Output the [x, y] coordinate of the center of the cell containing the given text.  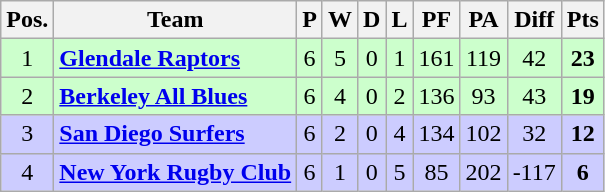
202 [484, 172]
23 [582, 58]
102 [484, 134]
42 [534, 58]
12 [582, 134]
161 [436, 58]
43 [534, 96]
19 [582, 96]
Pos. [28, 20]
Team [176, 20]
PF [436, 20]
119 [484, 58]
L [400, 20]
85 [436, 172]
New York Rugby Club [176, 172]
San Diego Surfers [176, 134]
93 [484, 96]
W [340, 20]
32 [534, 134]
-117 [534, 172]
PA [484, 20]
Diff [534, 20]
D [371, 20]
136 [436, 96]
3 [28, 134]
Pts [582, 20]
134 [436, 134]
P [310, 20]
Glendale Raptors [176, 58]
Berkeley All Blues [176, 96]
